Provide the (x, y) coordinate of the cell's center where the given text is located.  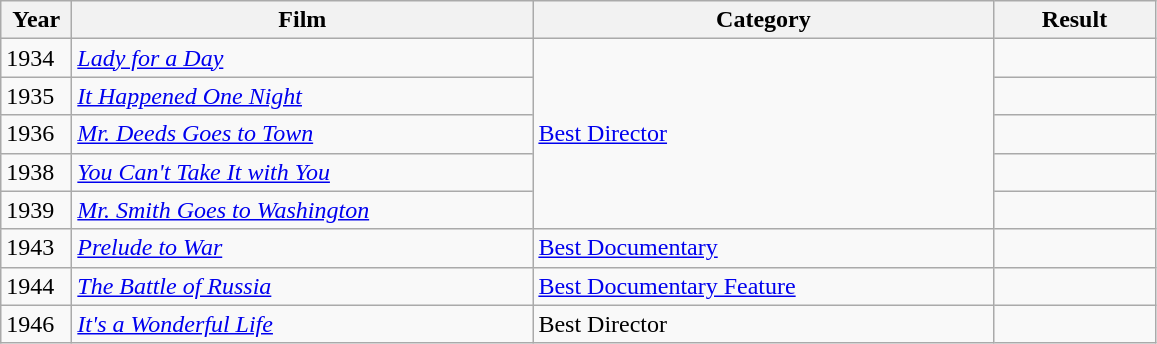
1944 (36, 286)
1935 (36, 96)
Result (1074, 20)
Prelude to War (302, 248)
Category (764, 20)
You Can't Take It with You (302, 172)
1938 (36, 172)
1943 (36, 248)
Best Documentary (764, 248)
1936 (36, 134)
Lady for a Day (302, 58)
Mr. Deeds Goes to Town (302, 134)
Best Documentary Feature (764, 286)
Year (36, 20)
The Battle of Russia (302, 286)
1934 (36, 58)
It Happened One Night (302, 96)
Mr. Smith Goes to Washington (302, 210)
1946 (36, 324)
1939 (36, 210)
Film (302, 20)
It's a Wonderful Life (302, 324)
